Scan for the cell matching the given text and deliver its (X, Y) coordinate at center. 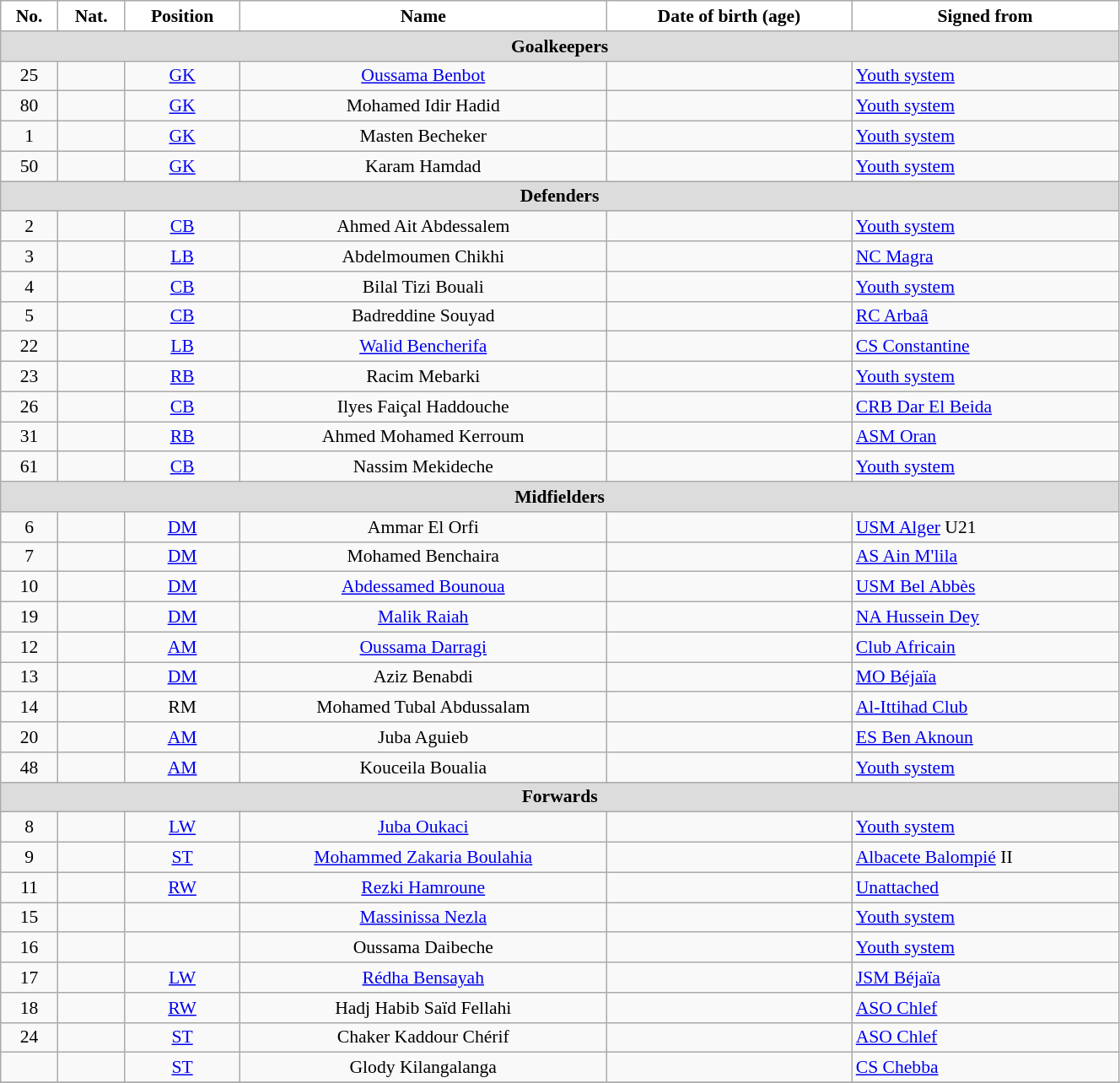
Racim Mebarki (423, 377)
NC Magra (985, 256)
Rezki Hamroune (423, 887)
50 (30, 166)
Walid Bencherifa (423, 347)
CS Constantine (985, 347)
13 (30, 677)
31 (30, 437)
Midfielders (560, 497)
20 (30, 737)
No. (30, 16)
6 (30, 527)
ES Ben Aknoun (985, 737)
Massinissa Nezla (423, 918)
Ammar El Orfi (423, 527)
Chaker Kaddour Chérif (423, 1037)
5 (30, 316)
Oussama Benbot (423, 76)
Badreddine Souyad (423, 316)
17 (30, 978)
Kouceila Boualia (423, 768)
Abdessamed Bounoua (423, 587)
Glody Kilangalanga (423, 1068)
25 (30, 76)
NA Hussein Dey (985, 617)
3 (30, 256)
61 (30, 467)
Oussama Daibeche (423, 948)
Position (182, 16)
Name (423, 16)
48 (30, 768)
Aziz Benabdi (423, 677)
4 (30, 287)
CRB Dar El Beida (985, 407)
15 (30, 918)
Juba Oukaci (423, 827)
80 (30, 106)
Ahmed Ait Abdessalem (423, 227)
Abdelmoumen Chikhi (423, 256)
14 (30, 708)
26 (30, 407)
1 (30, 137)
2 (30, 227)
Juba Aguieb (423, 737)
JSM Béjaïa (985, 978)
16 (30, 948)
7 (30, 557)
Bilal Tizi Bouali (423, 287)
Al-Ittihad Club (985, 708)
8 (30, 827)
RM (182, 708)
USM Bel Abbès (985, 587)
24 (30, 1037)
Nat. (91, 16)
Masten Becheker (423, 137)
9 (30, 858)
Signed from (985, 16)
11 (30, 887)
Mohamed Idir Hadid (423, 106)
10 (30, 587)
22 (30, 347)
CS Chebba (985, 1068)
Nassim Mekideche (423, 467)
12 (30, 647)
MO Béjaïa (985, 677)
Club Africain (985, 647)
19 (30, 617)
RC Arbaâ (985, 316)
ASM Oran (985, 437)
Karam Hamdad (423, 166)
Malik Raiah (423, 617)
Goalkeepers (560, 46)
Rédha Bensayah (423, 978)
Ahmed Mohamed Kerroum (423, 437)
Defenders (560, 197)
AS Ain M'lila (985, 557)
18 (30, 1008)
Forwards (560, 797)
Albacete Balompié II (985, 858)
Oussama Darragi (423, 647)
Mohamed Benchaira (423, 557)
USM Alger U21 (985, 527)
Ilyes Faiçal Haddouche (423, 407)
Mohammed Zakaria Boulahia (423, 858)
Date of birth (age) (729, 16)
Mohamed Tubal Abdussalam (423, 708)
Hadj Habib Saïd Fellahi (423, 1008)
23 (30, 377)
Unattached (985, 887)
